Output the [x, y] coordinate of the center of the cell containing the given text.  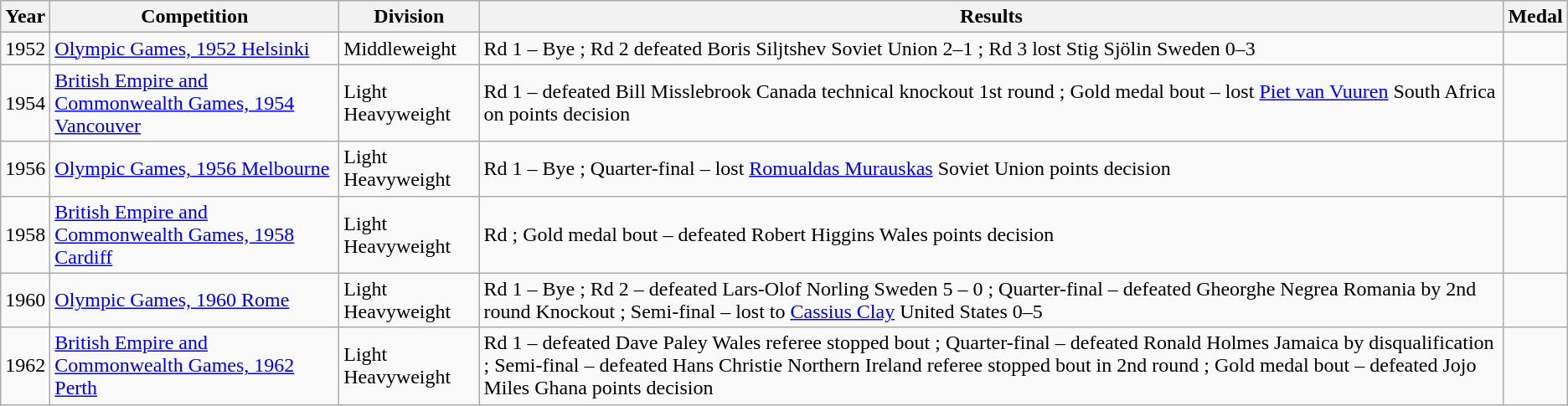
Rd ; Gold medal bout – defeated Robert Higgins Wales points decision [992, 234]
1952 [25, 49]
1954 [25, 103]
British Empire and Commonwealth Games, 1958 Cardiff [194, 234]
1960 [25, 300]
Rd 1 – defeated Bill Misslebrook Canada technical knockout 1st round ; Gold medal bout – lost Piet van Vuuren South Africa on points decision [992, 103]
Results [992, 17]
Olympic Games, 1952 Helsinki [194, 49]
Competition [194, 17]
British Empire and Commonwealth Games, 1962 Perth [194, 366]
1958 [25, 234]
Olympic Games, 1960 Rome [194, 300]
Rd 1 – Bye ; Quarter-final – lost Romualdas Murauskas Soviet Union points decision [992, 169]
Year [25, 17]
Middleweight [409, 49]
Rd 1 – Bye ; Rd 2 defeated Boris Siljtshev Soviet Union 2–1 ; Rd 3 lost Stig Sjölin Sweden 0–3 [992, 49]
Division [409, 17]
Medal [1535, 17]
British Empire and Commonwealth Games, 1954 Vancouver [194, 103]
Olympic Games, 1956 Melbourne [194, 169]
1962 [25, 366]
1956 [25, 169]
